Identify which cell holds the provided text, then report its [X, Y] central coordinate. 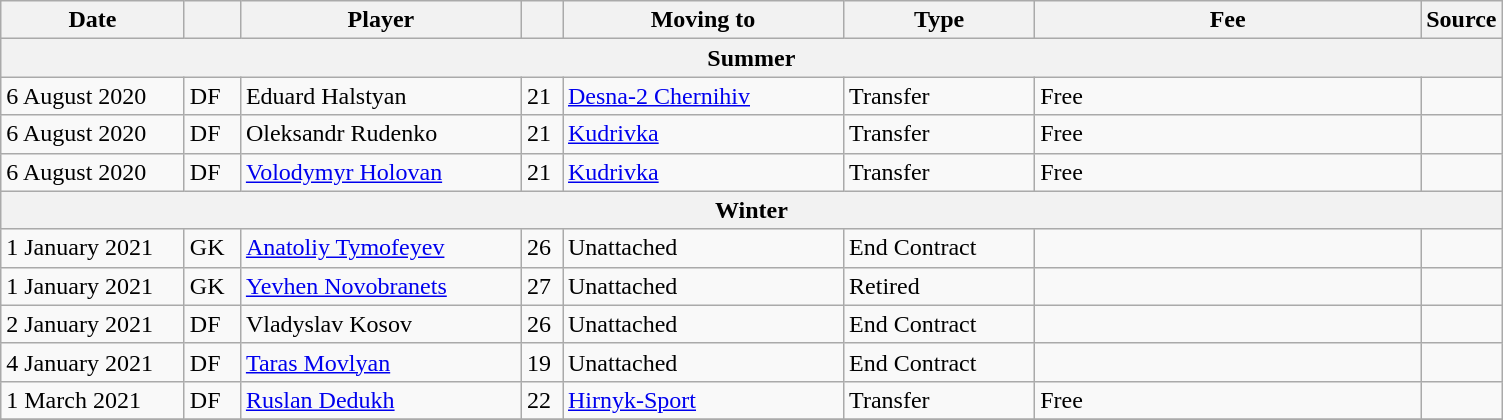
22 [542, 400]
19 [542, 362]
Vladyslav Kosov [380, 324]
Yevhen Novobranets [380, 286]
Player [380, 20]
Fee [1228, 20]
Anatoliy Tymofeyev [380, 248]
Volodymyr Holovan [380, 172]
Taras Movlyan [380, 362]
Type [940, 20]
Hirnyk-Sport [702, 400]
Eduard Halstyan [380, 96]
Desna-2 Chernihiv [702, 96]
1 March 2021 [93, 400]
27 [542, 286]
Date [93, 20]
Source [1462, 20]
Moving to [702, 20]
Winter [752, 210]
Ruslan Dedukh [380, 400]
Retired [940, 286]
4 January 2021 [93, 362]
Summer [752, 58]
2 January 2021 [93, 324]
Oleksandr Rudenko [380, 134]
